Search for the cell housing the specified text and yield its [X, Y] center coordinate. 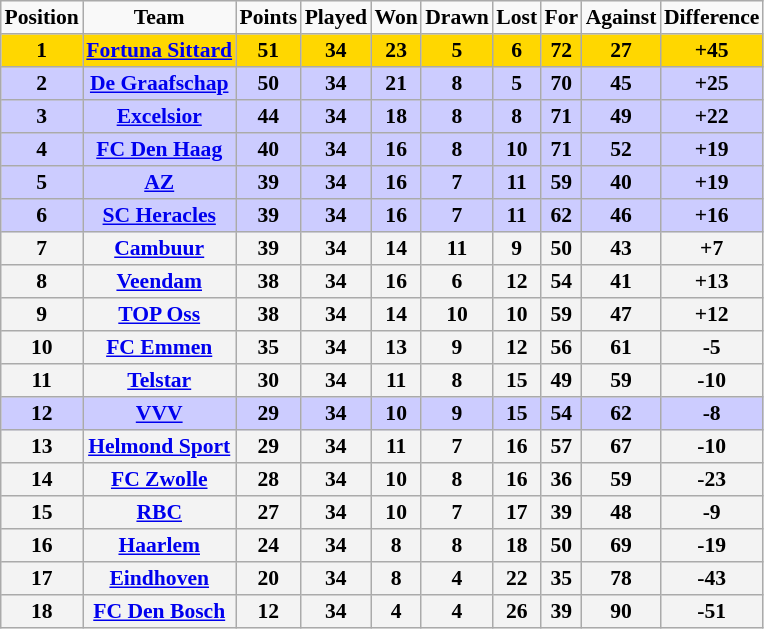
57 [562, 446]
21 [396, 84]
Difference [712, 18]
69 [621, 546]
-8 [712, 414]
-43 [712, 578]
45 [621, 84]
3 [42, 116]
-5 [712, 348]
Drawn [456, 18]
72 [562, 50]
Helmond Sport [160, 446]
44 [268, 116]
20 [268, 578]
Against [621, 18]
26 [517, 612]
Telstar [160, 380]
FC Den Haag [160, 150]
SC Heracles [160, 216]
For [562, 18]
+13 [712, 282]
43 [621, 248]
41 [621, 282]
56 [562, 348]
47 [621, 314]
Excelsior [160, 116]
+22 [712, 116]
Haarlem [160, 546]
+7 [712, 248]
67 [621, 446]
-19 [712, 546]
90 [621, 612]
+25 [712, 84]
28 [268, 480]
Fortuna Sittard [160, 50]
+45 [712, 50]
48 [621, 512]
23 [396, 50]
VVV [160, 414]
2 [42, 84]
+12 [712, 314]
+16 [712, 216]
46 [621, 216]
Cambuur [160, 248]
61 [621, 348]
-9 [712, 512]
24 [268, 546]
TOP Oss [160, 314]
70 [562, 84]
-51 [712, 612]
Played [336, 18]
51 [268, 50]
Position [42, 18]
FC Emmen [160, 348]
Points [268, 18]
-23 [712, 480]
Team [160, 18]
RBC [160, 512]
1 [42, 50]
Veendam [160, 282]
Lost [517, 18]
52 [621, 150]
FC Zwolle [160, 480]
Won [396, 18]
30 [268, 380]
De Graafschap [160, 84]
36 [562, 480]
78 [621, 578]
Eindhoven [160, 578]
22 [517, 578]
FC Den Bosch [160, 612]
AZ [160, 182]
